Return the (x, y) coordinate for the center point of the cell that contains the specified text.  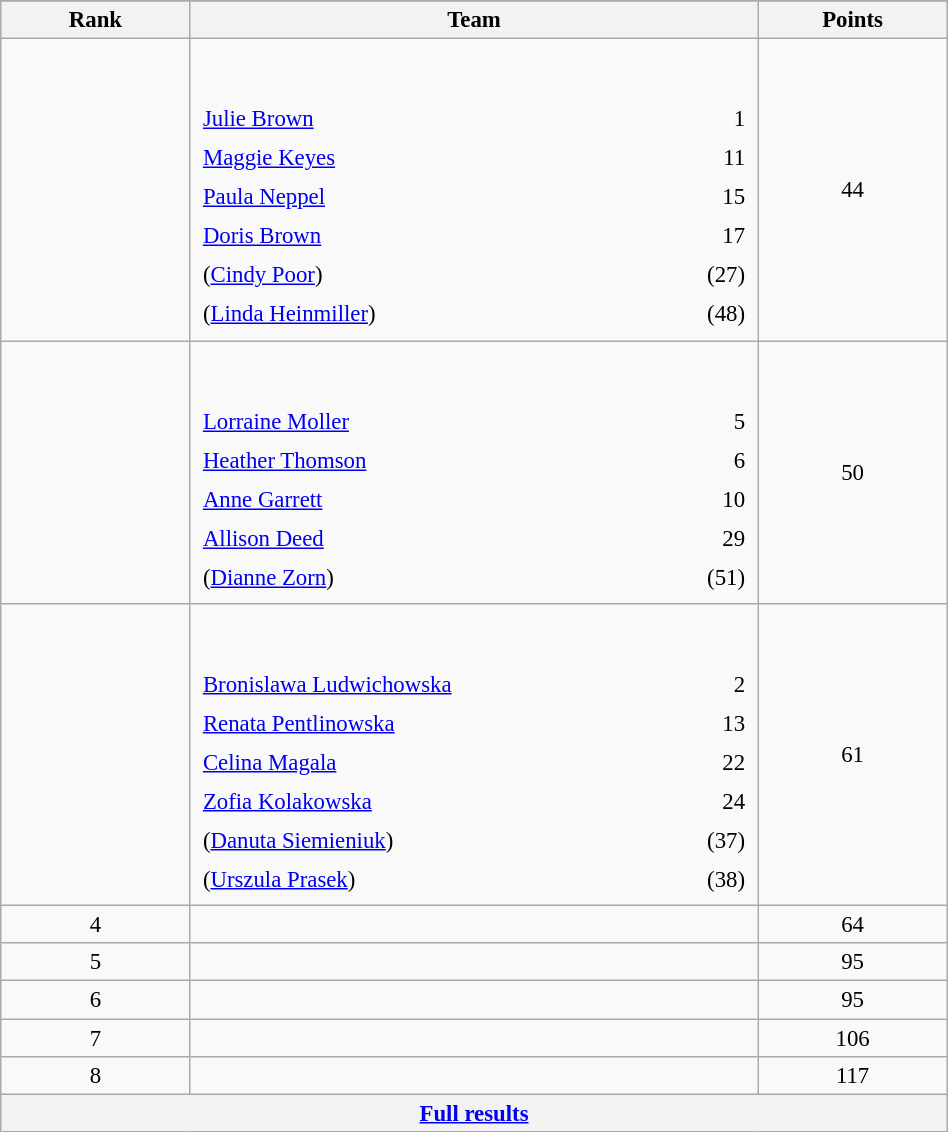
Julie Brown 1 Maggie Keyes 11 Paula Neppel 15 Doris Brown 17 (Cindy Poor) (27) (Linda Heinmiller) (48) (474, 190)
Team (474, 20)
Bronislawa Ludwichowska (430, 684)
Anne Garrett (414, 499)
Doris Brown (416, 236)
Lorraine Moller 5 Heather Thomson 6 Anne Garrett 10 Allison Deed 29 (Dianne Zorn) (51) (474, 472)
Points (852, 20)
17 (694, 236)
13 (708, 723)
Celina Magala (430, 762)
Heather Thomson (414, 460)
Julie Brown (416, 119)
Renata Pentlinowska (430, 723)
61 (852, 755)
10 (691, 499)
(27) (694, 275)
64 (852, 925)
(51) (691, 577)
(Dianne Zorn) (414, 577)
Rank (96, 20)
Full results (474, 1113)
2 (708, 684)
24 (708, 801)
Lorraine Moller (414, 421)
Zofia Kolakowska (430, 801)
(Cindy Poor) (416, 275)
11 (694, 158)
1 (694, 119)
106 (852, 1038)
(37) (708, 840)
22 (708, 762)
(38) (708, 880)
Maggie Keyes (416, 158)
(Linda Heinmiller) (416, 314)
4 (96, 925)
Paula Neppel (416, 197)
29 (691, 538)
(Danuta Siemieniuk) (430, 840)
44 (852, 190)
8 (96, 1075)
(Urszula Prasek) (430, 880)
15 (694, 197)
Bronislawa Ludwichowska 2 Renata Pentlinowska 13 Celina Magala 22 Zofia Kolakowska 24 (Danuta Siemieniuk) (37) (Urszula Prasek) (38) (474, 755)
50 (852, 472)
117 (852, 1075)
Allison Deed (414, 538)
(48) (694, 314)
7 (96, 1038)
